Scan for the cell matching the given text and deliver its [X, Y] coordinate at center. 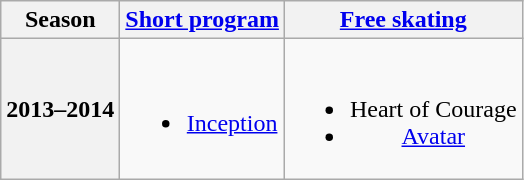
2013–2014 [60, 109]
Free skating [403, 20]
Short program [202, 20]
Heart of Courage Avatar [403, 109]
Inception [202, 109]
Season [60, 20]
